Return the (x, y) coordinate for the center point of the cell that contains the specified text.  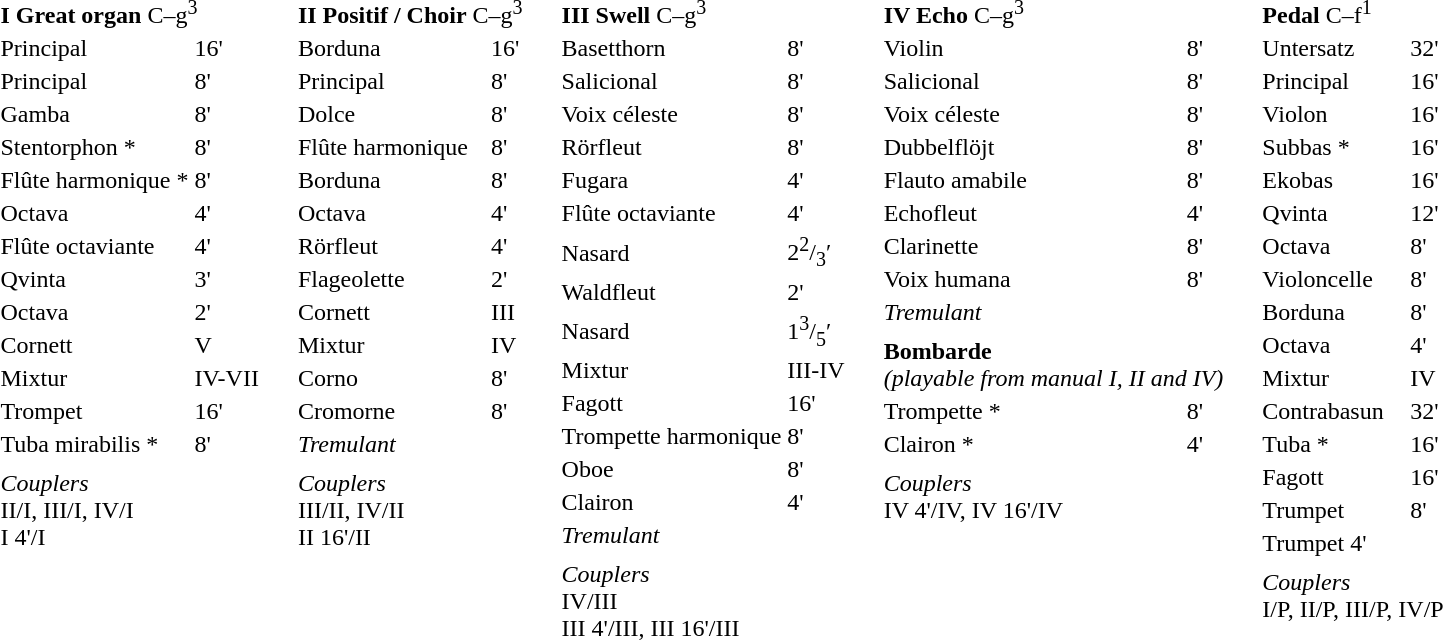
Clarinette (1032, 246)
Basetthorn (672, 48)
Flûte harmonique (391, 147)
3' (226, 279)
Clairon (672, 503)
III-IV (816, 371)
Violin (1032, 48)
V (226, 345)
CouplersIV 4'/IV, IV 16'/IV (1054, 496)
13/5′ (816, 332)
Bombarde(playable from manual I, II and IV) (1054, 364)
22/3′ (816, 252)
Qvinta (1334, 213)
IV (507, 345)
Subbas * (1334, 147)
III (507, 312)
Corno (391, 378)
Tuba * (1334, 444)
Oboe (672, 470)
IV-VII (226, 378)
Untersatz (1334, 48)
Flageolette (391, 279)
Fugara (672, 180)
Clairon * (1032, 444)
Voix humana (1032, 279)
Waldfleut (672, 292)
Trumpet (1334, 510)
Trumpet 4' (1334, 543)
Flûte octaviante (672, 213)
Echofleut (1032, 213)
Trompette * (1032, 411)
Violoncelle (1334, 279)
Trompette harmonique (672, 437)
CouplersIII/II, IV/IIII 16'/II (391, 510)
Contrabasun (1334, 411)
Ekobas (1334, 180)
Cornett (391, 312)
Dubbelflöjt (1032, 147)
Dolce (391, 114)
Violon (1334, 114)
Cromorne (391, 411)
Flauto amabile (1032, 180)
